Capture the cell that displays the provided text and extract its [X, Y] central coordinate. 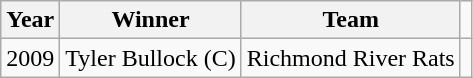
Team [350, 20]
2009 [30, 58]
Richmond River Rats [350, 58]
Tyler Bullock (C) [150, 58]
Year [30, 20]
Winner [150, 20]
